Capture the cell that displays the provided text and extract its [X, Y] central coordinate. 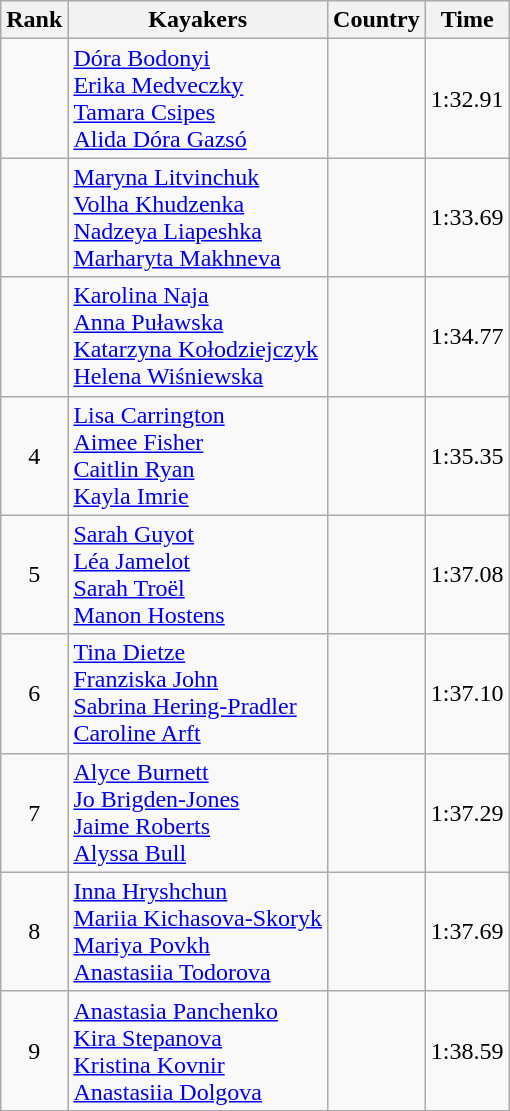
Lisa CarringtonAimee FisherCaitlin RyanKayla Imrie [198, 456]
Country [377, 20]
8 [34, 932]
9 [34, 1050]
5 [34, 574]
4 [34, 456]
7 [34, 812]
Time [467, 20]
1:33.69 [467, 218]
1:37.08 [467, 574]
Rank [34, 20]
Karolina NajaAnna PuławskaKatarzyna KołodziejczykHelena Wiśniewska [198, 336]
Sarah GuyotLéa JamelotSarah TroëlManon Hostens [198, 574]
Anastasia PanchenkoKira StepanovaKristina KovnirAnastasiia Dolgova [198, 1050]
1:37.10 [467, 694]
1:34.77 [467, 336]
Tina DietzeFranziska JohnSabrina Hering-PradlerCaroline Arft [198, 694]
6 [34, 694]
1:37.29 [467, 812]
1:32.91 [467, 98]
Inna HryshchunMariia Kichasova-SkorykMariya PovkhAnastasiia Todorova [198, 932]
1:38.59 [467, 1050]
Dóra BodonyiErika MedveczkyTamara CsipesAlida Dóra Gazsó [198, 98]
Alyce BurnettJo Brigden-JonesJaime RobertsAlyssa Bull [198, 812]
1:37.69 [467, 932]
Kayakers [198, 20]
Maryna LitvinchukVolha KhudzenkaNadzeya LiapeshkaMarharyta Makhneva [198, 218]
1:35.35 [467, 456]
